Find where the given text appears and provide that cell's center as (X, Y) coordinate. 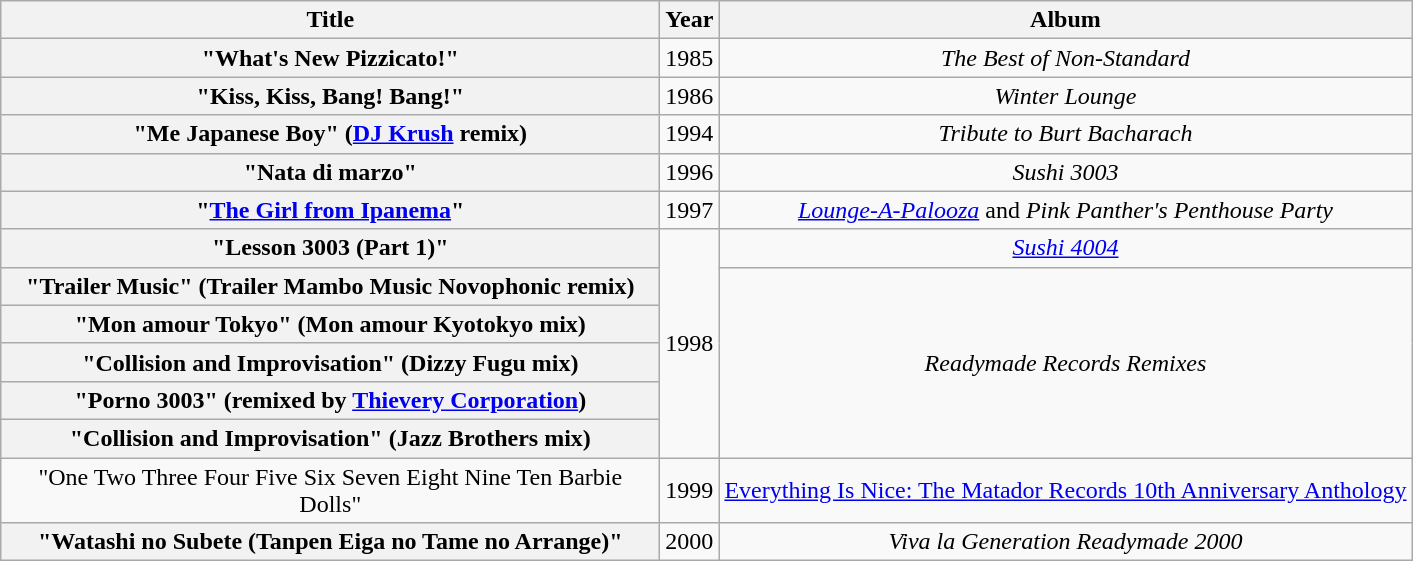
2000 (690, 542)
"Mon amour Tokyo" (Mon amour Kyotokyo mix) (330, 324)
"What's New Pizzicato!" (330, 58)
"Trailer Music" (Trailer Mambo Music Novophonic remix) (330, 286)
1994 (690, 134)
Title (330, 20)
1996 (690, 172)
"Me Japanese Boy" (DJ Krush remix) (330, 134)
"The Girl from Ipanema" (330, 210)
"Lesson 3003 (Part 1)" (330, 248)
Sushi 4004 (1066, 248)
"Collision and Improvisation" (Dizzy Fugu mix) (330, 362)
Everything Is Nice: The Matador Records 10th Anniversary Anthology (1066, 490)
Year (690, 20)
Tribute to Burt Bacharach (1066, 134)
Album (1066, 20)
1985 (690, 58)
"Porno 3003" (remixed by Thievery Corporation) (330, 400)
Winter Lounge (1066, 96)
"Nata di marzo" (330, 172)
The Best of Non-Standard (1066, 58)
1999 (690, 490)
1998 (690, 343)
"One Two Three Four Five Six Seven Eight Nine Ten Barbie Dolls" (330, 490)
Viva la Generation Readymade 2000 (1066, 542)
Sushi 3003 (1066, 172)
Lounge-A-Palooza and Pink Panther's Penthouse Party (1066, 210)
"Collision and Improvisation" (Jazz Brothers mix) (330, 438)
1997 (690, 210)
1986 (690, 96)
"Kiss, Kiss, Bang! Bang!" (330, 96)
"Watashi no Subete (Tanpen Eiga no Tame no Arrange)" (330, 542)
Readymade Records Remixes (1066, 362)
